From the cell containing the given text, extract its center point as (X, Y) coordinate. 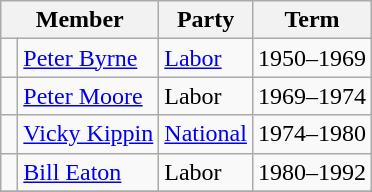
Party (206, 20)
National (206, 134)
Peter Byrne (88, 58)
1969–1974 (312, 96)
Term (312, 20)
Bill Eaton (88, 172)
Member (80, 20)
Peter Moore (88, 96)
1950–1969 (312, 58)
1980–1992 (312, 172)
1974–1980 (312, 134)
Vicky Kippin (88, 134)
